Provide the [X, Y] coordinate of the cell's center where the given text is located.  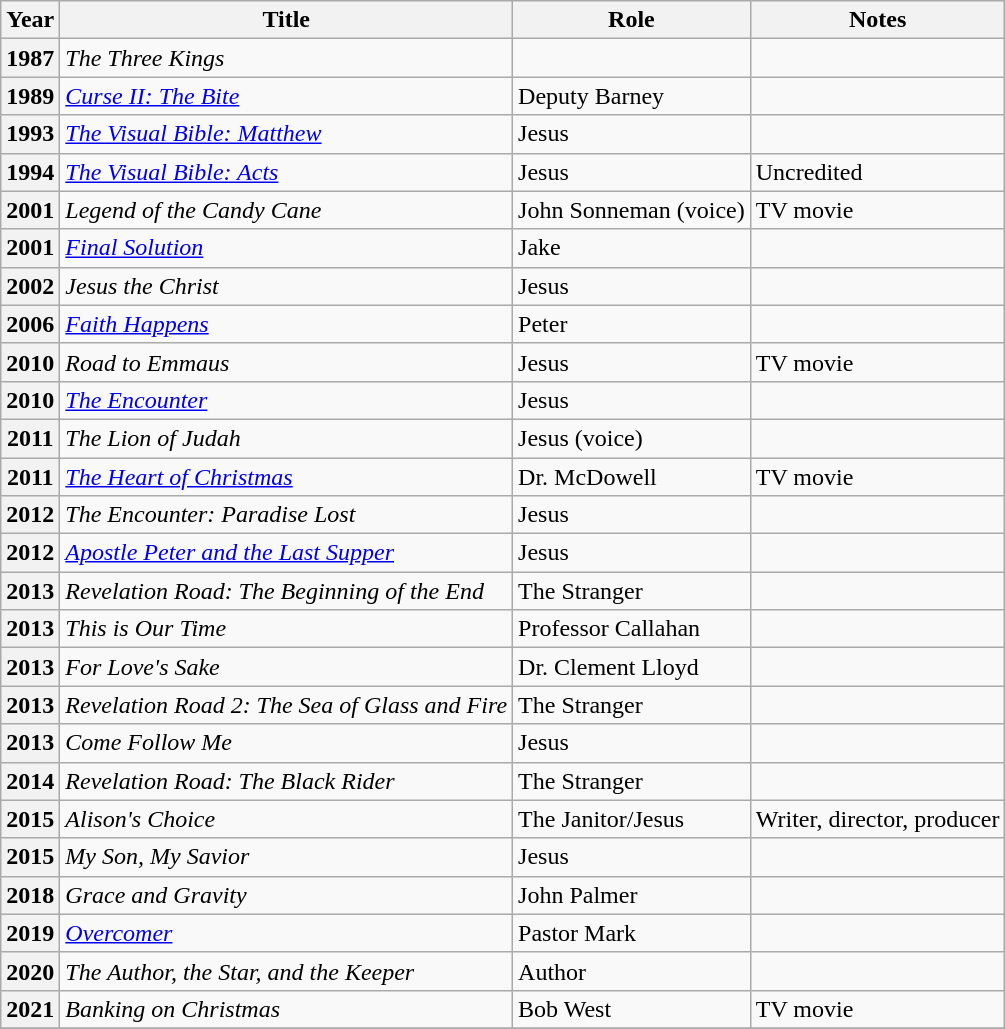
For Love's Sake [286, 667]
The Heart of Christmas [286, 477]
Revelation Road 2: The Sea of Glass and Fire [286, 705]
John Sonneman (voice) [632, 210]
Bob West [632, 1009]
Grace and Gravity [286, 895]
Author [632, 971]
2019 [30, 933]
My Son, My Savior [286, 857]
The Three Kings [286, 58]
The Visual Bible: Acts [286, 172]
2006 [30, 324]
Revelation Road: The Beginning of the End [286, 591]
1987 [30, 58]
Revelation Road: The Black Rider [286, 781]
Pastor Mark [632, 933]
1989 [30, 96]
2018 [30, 895]
Title [286, 20]
Alison's Choice [286, 819]
Year [30, 20]
1994 [30, 172]
2020 [30, 971]
2014 [30, 781]
Jesus (voice) [632, 438]
The Visual Bible: Matthew [286, 134]
2021 [30, 1009]
Curse II: The Bite [286, 96]
Faith Happens [286, 324]
Dr. Clement Lloyd [632, 667]
The Encounter: Paradise Lost [286, 515]
This is Our Time [286, 629]
Writer, director, producer [878, 819]
The Lion of Judah [286, 438]
Final Solution [286, 248]
Come Follow Me [286, 743]
Role [632, 20]
Legend of the Candy Cane [286, 210]
Overcomer [286, 933]
Jesus the Christ [286, 286]
Apostle Peter and the Last Supper [286, 553]
The Encounter [286, 400]
2002 [30, 286]
Banking on Christmas [286, 1009]
Dr. McDowell [632, 477]
Deputy Barney [632, 96]
John Palmer [632, 895]
The Author, the Star, and the Keeper [286, 971]
The Janitor/Jesus [632, 819]
Notes [878, 20]
1993 [30, 134]
Professor Callahan [632, 629]
Jake [632, 248]
Road to Emmaus [286, 362]
Peter [632, 324]
Uncredited [878, 172]
